For the text-containing cell, return its midpoint in (x, y) coordinate format. 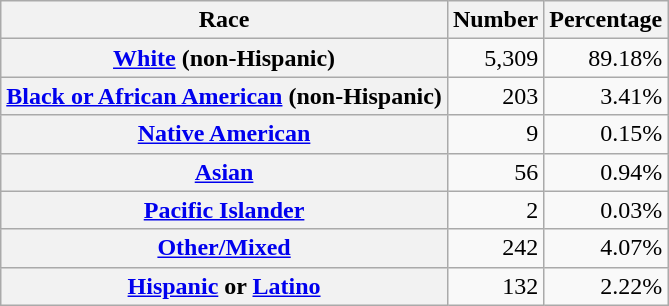
0.94% (606, 172)
Other/Mixed (224, 248)
Race (224, 20)
242 (495, 248)
Percentage (606, 20)
0.03% (606, 210)
203 (495, 96)
Pacific Islander (224, 210)
Native American (224, 134)
89.18% (606, 58)
4.07% (606, 248)
Black or African American (non-Hispanic) (224, 96)
56 (495, 172)
Number (495, 20)
2.22% (606, 286)
Hispanic or Latino (224, 286)
2 (495, 210)
White (non-Hispanic) (224, 58)
Asian (224, 172)
0.15% (606, 134)
3.41% (606, 96)
5,309 (495, 58)
9 (495, 134)
132 (495, 286)
